Locate the cell with the specified text and output its [X, Y] center coordinate. 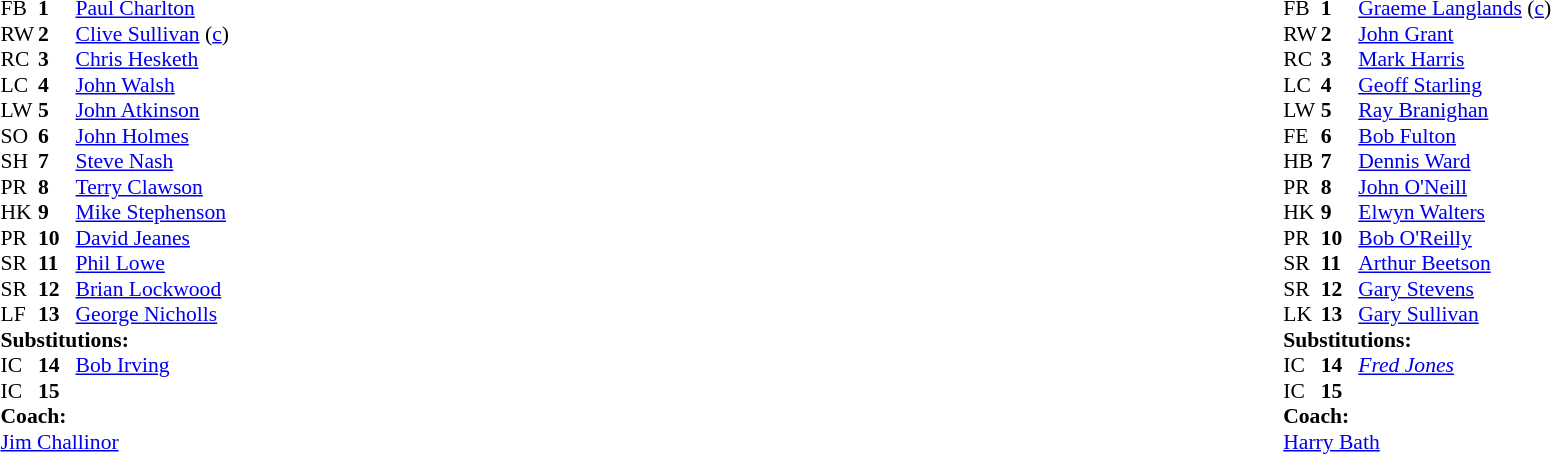
Steve Nash [152, 161]
Fred Jones [1454, 365]
LF [19, 315]
John O'Neill [1454, 187]
Dennis Ward [1454, 161]
Chris Hesketh [152, 59]
HB [1302, 161]
SO [19, 136]
John Atkinson [152, 111]
Bob O'Reilly [1454, 238]
John Holmes [152, 136]
Terry Clawson [152, 187]
Elwyn Walters [1454, 213]
Clive Sullivan (c) [152, 34]
Ray Branighan [1454, 111]
Bob Fulton [1454, 136]
FE [1302, 136]
Bob Irving [152, 365]
Brian Lockwood [152, 289]
David Jeanes [152, 238]
SH [19, 161]
John Grant [1454, 34]
Mike Stephenson [152, 213]
Gary Sullivan [1454, 315]
Phil Lowe [152, 263]
George Nicholls [152, 315]
Arthur Beetson [1454, 263]
Mark Harris [1454, 59]
John Walsh [152, 85]
LK [1302, 315]
Geoff Starling [1454, 85]
Gary Stevens [1454, 289]
